Pinpoint the cell where the given text exists, returning its [X, Y] midpoint coordinate. 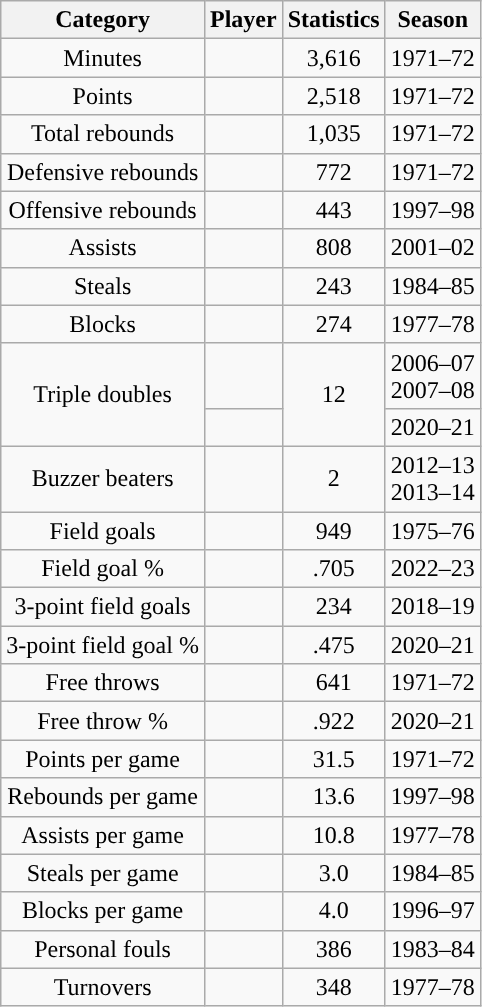
10.8 [334, 835]
Defensive rebounds [103, 172]
.705 [334, 569]
Minutes [103, 58]
Free throws [103, 683]
.475 [334, 645]
1,035 [334, 134]
Field goals [103, 531]
Assists per game [103, 835]
Buzzer beaters [103, 478]
641 [334, 683]
234 [334, 607]
Free throw % [103, 721]
443 [334, 210]
Field goal % [103, 569]
Assists [103, 248]
348 [334, 987]
Steals [103, 286]
Blocks [103, 324]
Personal fouls [103, 949]
Player [243, 20]
2,518 [334, 96]
3,616 [334, 58]
1996–97 [432, 911]
949 [334, 531]
.922 [334, 721]
386 [334, 949]
Triple doubles [103, 394]
3-point field goal % [103, 645]
4.0 [334, 911]
Category [103, 20]
243 [334, 286]
2001–02 [432, 248]
Total rebounds [103, 134]
Blocks per game [103, 911]
Points [103, 96]
3.0 [334, 873]
Rebounds per game [103, 797]
Steals per game [103, 873]
772 [334, 172]
Statistics [334, 20]
3-point field goals [103, 607]
274 [334, 324]
12 [334, 394]
2018–19 [432, 607]
31.5 [334, 759]
1983–84 [432, 949]
808 [334, 248]
Season [432, 20]
2012–132013–14 [432, 478]
2006–072007–08 [432, 376]
Points per game [103, 759]
1975–76 [432, 531]
Turnovers [103, 987]
2022–23 [432, 569]
Offensive rebounds [103, 210]
2 [334, 478]
13.6 [334, 797]
